Return [X, Y] of the center of cell containing provided text 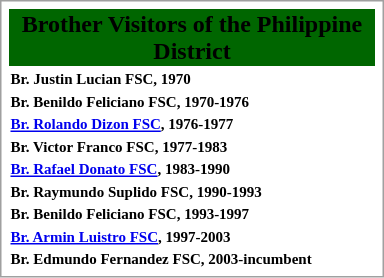
Br. Benildo Feliciano FSC, 1970-1976 [192, 102]
Br. Edmundo Fernandez FSC, 2003-incumbent [192, 259]
Br. Justin Lucian FSC, 1970 [192, 79]
Br. Benildo Feliciano FSC, 1993-1997 [192, 214]
Br. Rolando Dizon FSC, 1976-1977 [192, 124]
Br. Rafael Donato FSC, 1983-1990 [192, 169]
Br. Armin Luistro FSC, 1997-2003 [192, 236]
Br. Raymundo Suplido FSC, 1990-1993 [192, 192]
Br. Victor Franco FSC, 1977-1983 [192, 146]
Brother Visitors of the Philippine District [192, 38]
